Scan for the cell matching the given text and deliver its (x, y) coordinate at center. 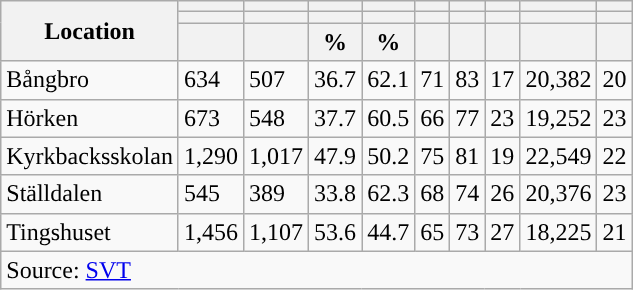
1,107 (276, 232)
Hörken (90, 118)
20,382 (558, 80)
75 (432, 156)
389 (276, 194)
22 (614, 156)
Ställdalen (90, 194)
83 (468, 80)
62.3 (388, 194)
Source: SVT (316, 270)
36.7 (336, 80)
21 (614, 232)
19,252 (558, 118)
68 (432, 194)
27 (502, 232)
33.8 (336, 194)
60.5 (388, 118)
673 (210, 118)
634 (210, 80)
47.9 (336, 156)
1,290 (210, 156)
548 (276, 118)
65 (432, 232)
20,376 (558, 194)
Tingshuset (90, 232)
545 (210, 194)
37.7 (336, 118)
19 (502, 156)
1,456 (210, 232)
53.6 (336, 232)
73 (468, 232)
Location (90, 31)
Bångbro (90, 80)
17 (502, 80)
71 (432, 80)
Kyrkbacksskolan (90, 156)
81 (468, 156)
62.1 (388, 80)
18,225 (558, 232)
20 (614, 80)
44.7 (388, 232)
22,549 (558, 156)
1,017 (276, 156)
26 (502, 194)
507 (276, 80)
66 (432, 118)
74 (468, 194)
77 (468, 118)
50.2 (388, 156)
